Search for the cell housing the specified text and yield its (X, Y) center coordinate. 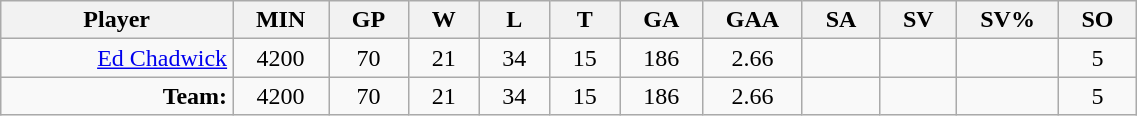
Team: (117, 96)
GP (369, 20)
SV% (1008, 20)
L (514, 20)
SO (1098, 20)
SA (840, 20)
W (444, 20)
Player (117, 20)
GAA (753, 20)
Ed Chadwick (117, 58)
T (584, 20)
GA (662, 20)
MIN (281, 20)
SV (918, 20)
